Scan for the cell matching the given text and deliver its (x, y) coordinate at center. 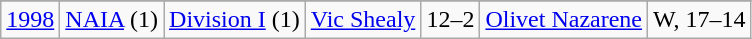
W, 17–14 (700, 20)
1998 (30, 20)
Olivet Nazarene (564, 20)
Vic Shealy (363, 20)
12–2 (450, 20)
NAIA (1) (112, 20)
Division I (1) (235, 20)
